Extract the (X, Y) coordinate from the center of the cell holding the provided text.  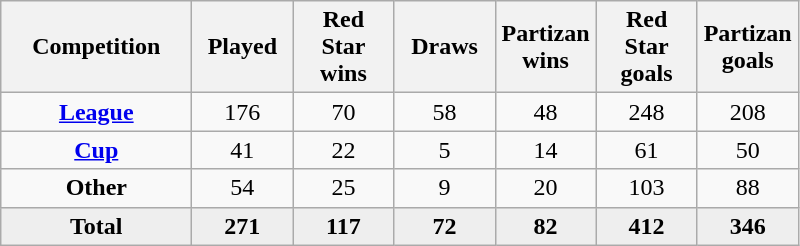
20 (546, 188)
412 (646, 226)
88 (748, 188)
58 (444, 112)
22 (344, 150)
Other (96, 188)
Total (96, 226)
72 (444, 226)
54 (242, 188)
82 (546, 226)
Partizan wins (546, 47)
14 (546, 150)
50 (748, 150)
117 (344, 226)
Draws (444, 47)
103 (646, 188)
25 (344, 188)
Red Star wins (344, 47)
271 (242, 226)
176 (242, 112)
48 (546, 112)
Partizan goals (748, 47)
248 (646, 112)
Red Star goals (646, 47)
Cup (96, 150)
61 (646, 150)
70 (344, 112)
League (96, 112)
Played (242, 47)
5 (444, 150)
Competition (96, 47)
346 (748, 226)
41 (242, 150)
9 (444, 188)
208 (748, 112)
